Return [x, y] of the center of cell containing provided text 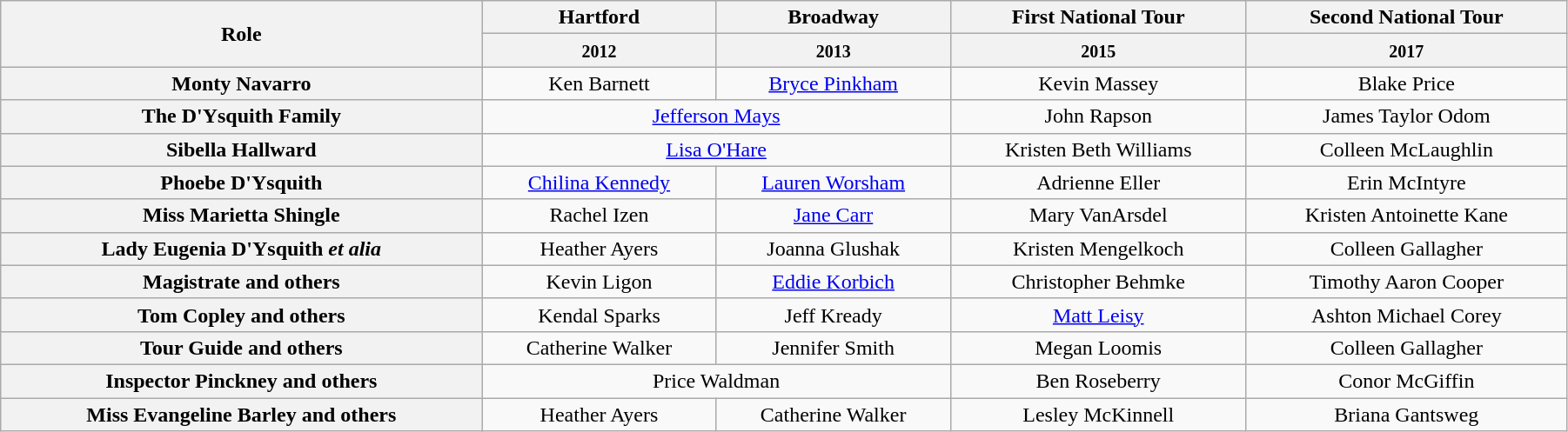
Eddie Korbich [834, 282]
Ashton Michael Corey [1406, 315]
Magistrate and others [242, 282]
John Rapson [1098, 116]
Phoebe D'Ysquith [242, 183]
Jefferson Mays [716, 116]
Lisa O'Hare [716, 150]
Role [242, 34]
Jane Carr [834, 216]
Kevin Massey [1098, 83]
Jennifer Smith [834, 348]
Second National Tour [1406, 17]
Bryce Pinkham [834, 83]
2015 [1098, 50]
Conor McGiffin [1406, 381]
The D'Ysquith Family [242, 116]
First National Tour [1098, 17]
Adrienne Eller [1098, 183]
2013 [834, 50]
Kristen Mengelkoch [1098, 249]
2017 [1406, 50]
Matt Leisy [1098, 315]
Ken Barnett [599, 83]
Ben Roseberry [1098, 381]
Blake Price [1406, 83]
Briana Gantsweg [1406, 415]
Colleen McLaughlin [1406, 150]
Broadway [834, 17]
Kevin Ligon [599, 282]
Christopher Behmke [1098, 282]
Kendal Sparks [599, 315]
Kristen Beth Williams [1098, 150]
Lady Eugenia D'Ysquith et alia [242, 249]
James Taylor Odom [1406, 116]
Joanna Glushak [834, 249]
Monty Navarro [242, 83]
Mary VanArsdel [1098, 216]
Tour Guide and others [242, 348]
Inspector Pinckney and others [242, 381]
2012 [599, 50]
Megan Loomis [1098, 348]
Miss Marietta Shingle [242, 216]
Kristen Antoinette Kane [1406, 216]
Hartford [599, 17]
Rachel Izen [599, 216]
Timothy Aaron Cooper [1406, 282]
Tom Copley and others [242, 315]
Lesley McKinnell [1098, 415]
Jeff Kready [834, 315]
Sibella Hallward [242, 150]
Chilina Kennedy [599, 183]
Lauren Worsham [834, 183]
Erin McIntyre [1406, 183]
Price Waldman [716, 381]
Miss Evangeline Barley and others [242, 415]
